Extract the (x, y) coordinate from the center of the cell holding the provided text.  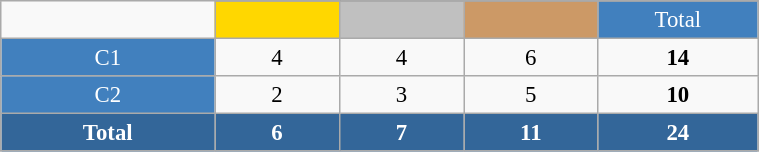
10 (678, 95)
C2 (108, 95)
C1 (108, 58)
24 (678, 133)
2 (277, 95)
3 (401, 95)
7 (401, 133)
5 (532, 95)
11 (532, 133)
14 (678, 58)
